Determine the [x, y] coordinate at the center of the cell enclosing the given text.  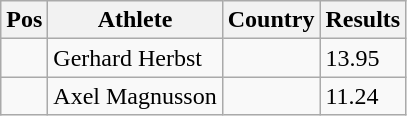
Athlete [135, 20]
Pos [24, 20]
Gerhard Herbst [135, 58]
11.24 [363, 96]
Country [271, 20]
13.95 [363, 58]
Axel Magnusson [135, 96]
Results [363, 20]
